Detect which cell encompasses the target text, then output its (x, y) center coordinate. 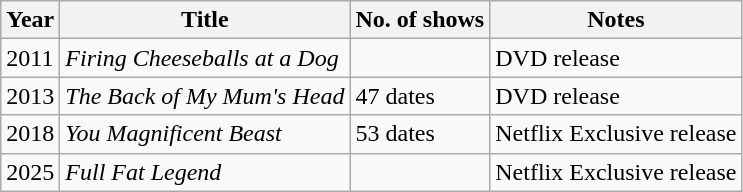
Title (205, 20)
2011 (30, 58)
Year (30, 20)
Full Fat Legend (205, 172)
Firing Cheeseballs at a Dog (205, 58)
47 dates (420, 96)
You Magnificent Beast (205, 134)
2018 (30, 134)
2025 (30, 172)
Notes (616, 20)
The Back of My Mum's Head (205, 96)
No. of shows (420, 20)
53 dates (420, 134)
2013 (30, 96)
